Search for the cell housing the specified text and yield its (x, y) center coordinate. 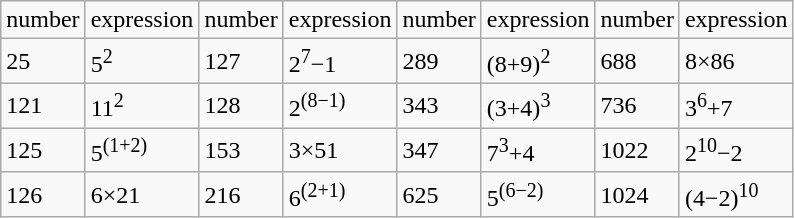
73+4 (538, 150)
5(1+2) (142, 150)
289 (439, 62)
343 (439, 106)
688 (637, 62)
216 (241, 194)
(3+4)3 (538, 106)
36+7 (736, 106)
125 (43, 150)
625 (439, 194)
2(8−1) (340, 106)
(4−2)10 (736, 194)
112 (142, 106)
6(2+1) (340, 194)
52 (142, 62)
25 (43, 62)
210−2 (736, 150)
1022 (637, 150)
(8+9)2 (538, 62)
126 (43, 194)
8×86 (736, 62)
127 (241, 62)
347 (439, 150)
3×51 (340, 150)
27−1 (340, 62)
736 (637, 106)
1024 (637, 194)
121 (43, 106)
153 (241, 150)
128 (241, 106)
6×21 (142, 194)
5(6−2) (538, 194)
